Output the (x, y) coordinate of the center of the cell containing the given text.  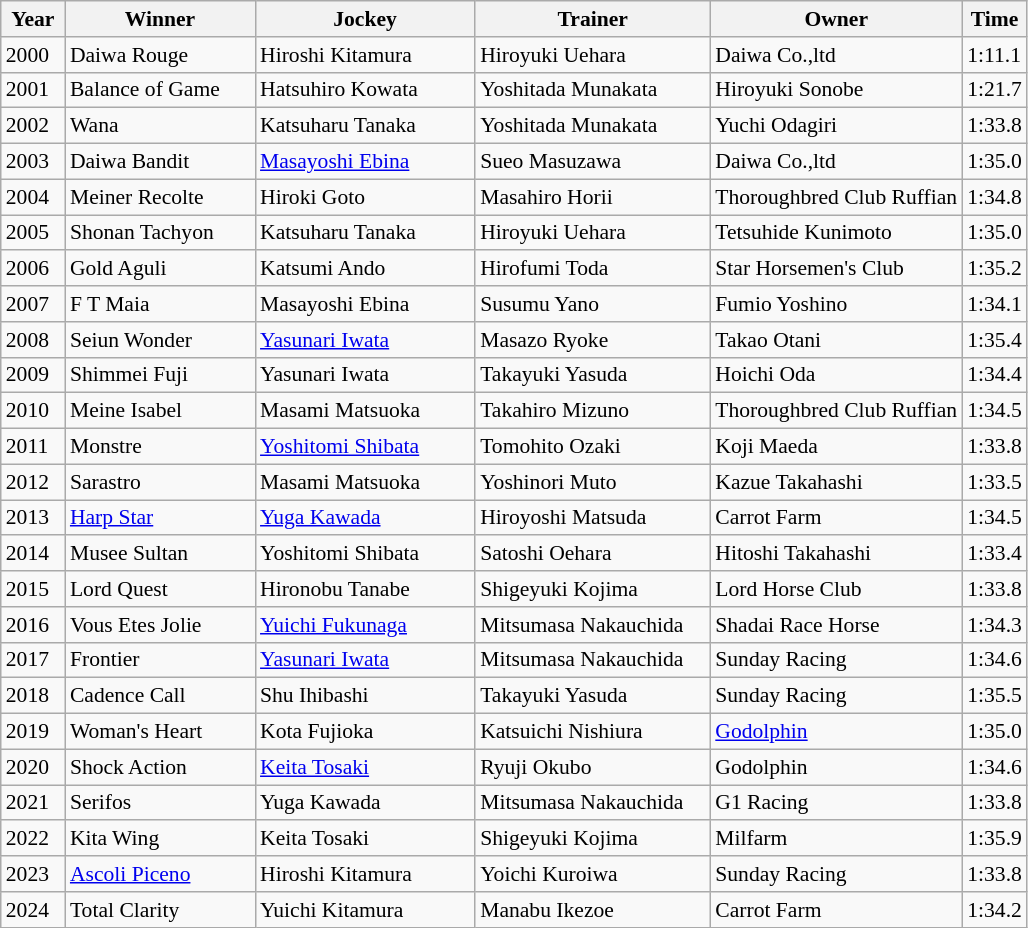
F T Maia (160, 304)
Daiwa Rouge (160, 55)
Meiner Recolte (160, 197)
Ascoli Piceno (160, 874)
G1 Racing (836, 803)
Star Horsemen's Club (836, 269)
Hiroyoshi Matsuda (592, 518)
Masahiro Horii (592, 197)
Year (33, 19)
Frontier (160, 660)
Takahiro Mizuno (592, 411)
Tetsuhide Kunimoto (836, 233)
Hoichi Oda (836, 375)
2006 (33, 269)
1:35.9 (994, 839)
Koji Maeda (836, 447)
2024 (33, 910)
2018 (33, 696)
2014 (33, 554)
2001 (33, 90)
Katsumi Ando (365, 269)
Meine Isabel (160, 411)
Sueo Masuzawa (592, 162)
1:21.7 (994, 90)
Total Clarity (160, 910)
Yuchi Odagiri (836, 126)
Trainer (592, 19)
Monstre (160, 447)
Susumu Yano (592, 304)
Hirofumi Toda (592, 269)
Seiun Wonder (160, 340)
Fumio Yoshino (836, 304)
Serifos (160, 803)
Hiroyuki Sonobe (836, 90)
2002 (33, 126)
2009 (33, 375)
Shimmei Fuji (160, 375)
Gold Aguli (160, 269)
2004 (33, 197)
2016 (33, 625)
Manabu Ikezoe (592, 910)
Yoshinori Muto (592, 482)
Yuichi Kitamura (365, 910)
2012 (33, 482)
Shu Ihibashi (365, 696)
Hitoshi Takahashi (836, 554)
Cadence Call (160, 696)
Shock Action (160, 767)
Ryuji Okubo (592, 767)
2000 (33, 55)
Wana (160, 126)
Hironobu Tanabe (365, 589)
1:35.2 (994, 269)
Hiroki Goto (365, 197)
Jockey (365, 19)
2008 (33, 340)
2019 (33, 732)
2015 (33, 589)
2007 (33, 304)
Daiwa Bandit (160, 162)
2023 (33, 874)
Kita Wing (160, 839)
Shonan Tachyon (160, 233)
2017 (33, 660)
2003 (33, 162)
Harp Star (160, 518)
Yoichi Kuroiwa (592, 874)
2021 (33, 803)
Kota Fujioka (365, 732)
1:33.4 (994, 554)
Time (994, 19)
2010 (33, 411)
2005 (33, 233)
Winner (160, 19)
Lord Horse Club (836, 589)
Musee Sultan (160, 554)
Masazo Ryoke (592, 340)
Hatsuhiro Kowata (365, 90)
2011 (33, 447)
1:33.5 (994, 482)
Balance of Game (160, 90)
1:34.3 (994, 625)
2022 (33, 839)
1:11.1 (994, 55)
Katsuichi Nishiura (592, 732)
1:35.5 (994, 696)
Takao Otani (836, 340)
Owner (836, 19)
1:35.4 (994, 340)
Kazue Takahashi (836, 482)
Shadai Race Horse (836, 625)
1:34.1 (994, 304)
Milfarm (836, 839)
Lord Quest (160, 589)
1:34.8 (994, 197)
Vous Etes Jolie (160, 625)
Woman's Heart (160, 732)
1:34.4 (994, 375)
Tomohito Ozaki (592, 447)
Satoshi Oehara (592, 554)
2013 (33, 518)
Yuichi Fukunaga (365, 625)
1:34.2 (994, 910)
Sarastro (160, 482)
2020 (33, 767)
